Return [X, Y] of the center of cell containing provided text 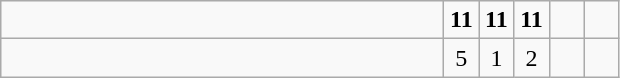
2 [532, 58]
5 [462, 58]
1 [496, 58]
